Scan for the cell matching the given text and deliver its (x, y) coordinate at center. 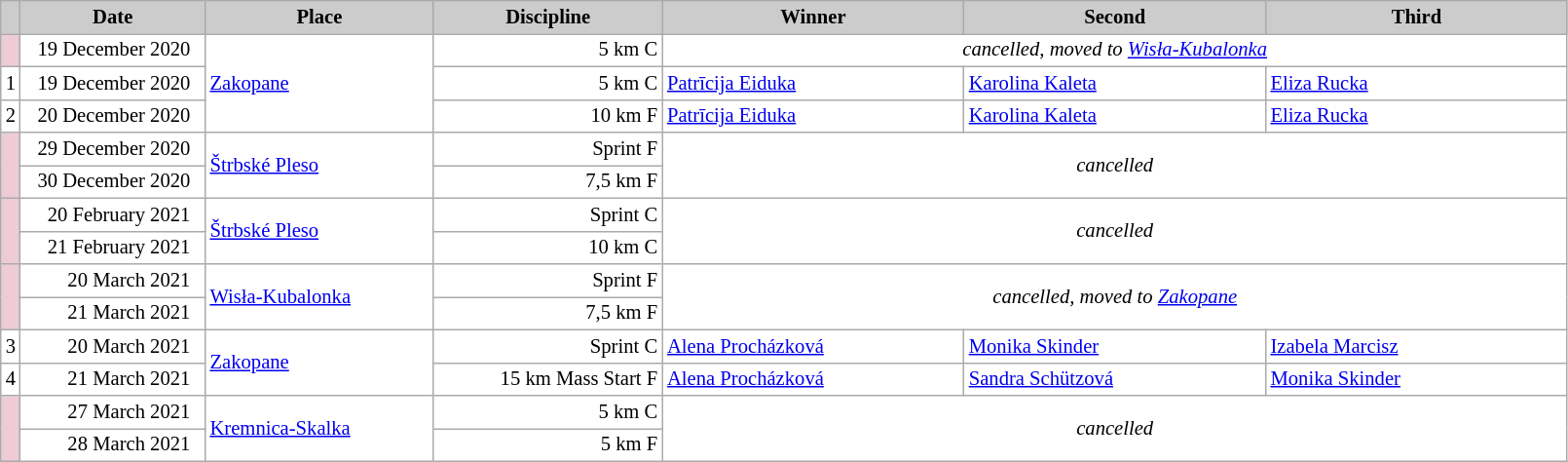
28 March 2021 (113, 444)
Kremnica-Skalka (319, 429)
Winner (813, 17)
Wisła-Kubalonka (319, 296)
cancelled, moved to Zakopane (1114, 296)
Sandra Schützová (1115, 379)
30 December 2020 (113, 181)
1 (11, 83)
21 February 2021 (113, 248)
15 km Mass Start F (547, 379)
10 km F (547, 116)
5 km F (547, 444)
29 December 2020 (113, 149)
Discipline (547, 17)
2 (11, 116)
cancelled, moved to Wisła-Kubalonka (1114, 50)
10 km C (547, 248)
20 February 2021 (113, 214)
Second (1115, 17)
Third (1417, 17)
Date (113, 17)
3 (11, 346)
Izabela Marcisz (1417, 346)
20 December 2020 (113, 116)
4 (11, 379)
Place (319, 17)
27 March 2021 (113, 412)
